Pinpoint the cell where the given text exists, returning its (X, Y) midpoint coordinate. 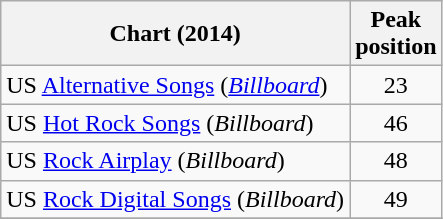
US Rock Airplay (Billboard) (176, 161)
US Rock Digital Songs (Billboard) (176, 199)
US Hot Rock Songs (Billboard) (176, 123)
23 (396, 85)
Peakposition (396, 34)
49 (396, 199)
Chart (2014) (176, 34)
US Alternative Songs (Billboard) (176, 85)
46 (396, 123)
48 (396, 161)
